Scan for the cell matching the given text and deliver its (X, Y) coordinate at center. 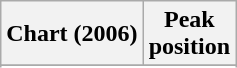
Peakposition (189, 34)
Chart (2006) (72, 34)
